Detect which cell encompasses the target text, then output its [x, y] center coordinate. 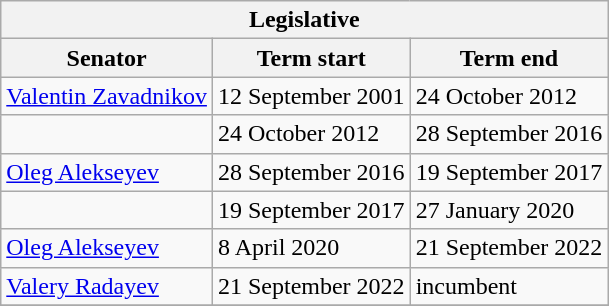
12 September 2001 [311, 96]
Valentin Zavadnikov [107, 96]
Valery Radayev [107, 286]
Legislative [304, 20]
incumbent [509, 286]
Senator [107, 58]
27 January 2020 [509, 210]
8 April 2020 [311, 248]
Term start [311, 58]
Term end [509, 58]
